Output the (x, y) coordinate of the center of the cell containing the given text.  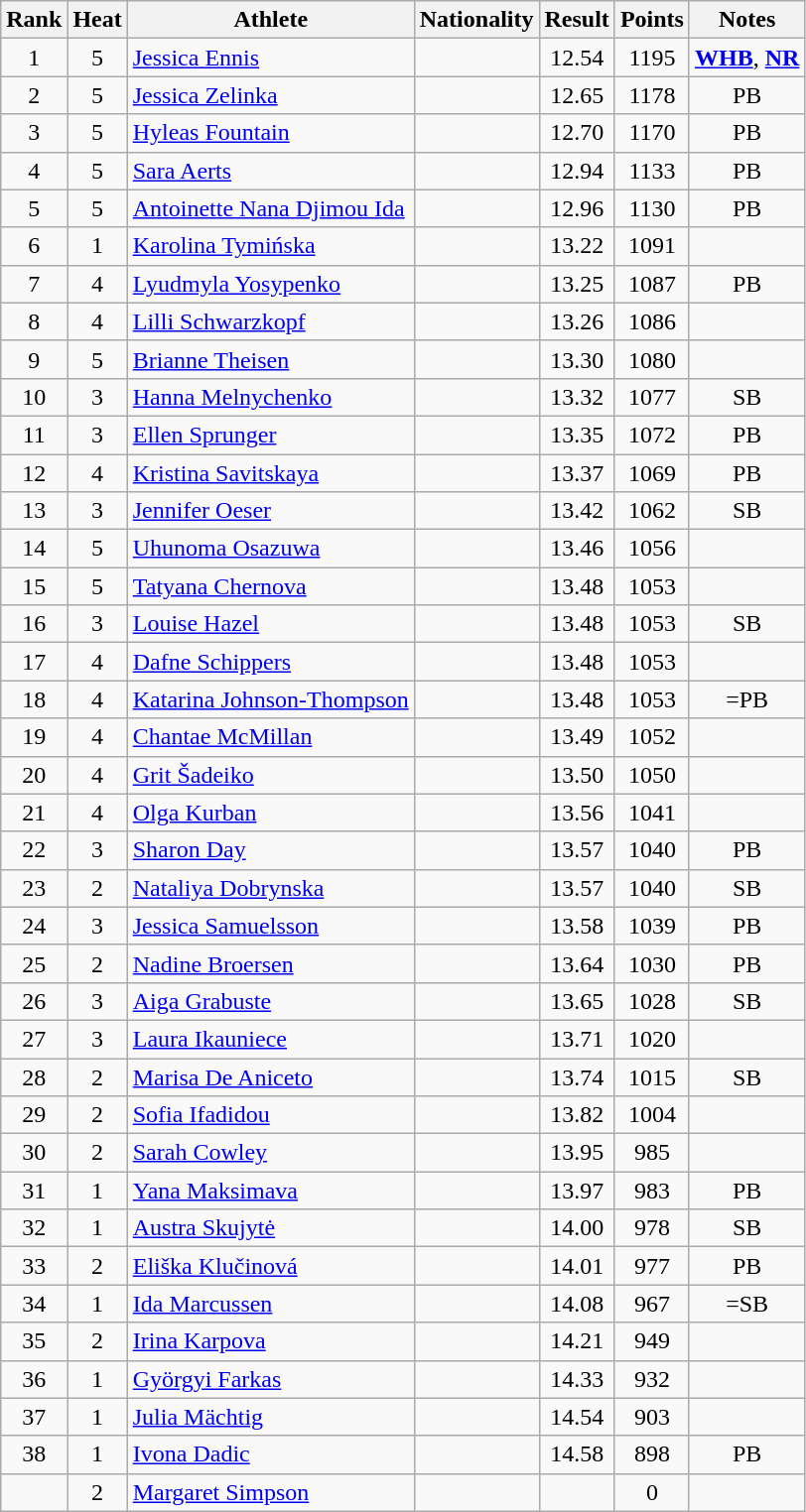
34 (34, 1304)
932 (651, 1379)
903 (651, 1417)
1087 (651, 284)
Brianne Theisen (270, 359)
Austra Skujytė (270, 1228)
Chantae McMillan (270, 737)
12 (34, 473)
13.65 (577, 1001)
1015 (651, 1076)
1077 (651, 397)
37 (34, 1417)
Sharon Day (270, 850)
1062 (651, 511)
36 (34, 1379)
13 (34, 511)
20 (34, 775)
35 (34, 1341)
12.96 (577, 208)
32 (34, 1228)
16 (34, 624)
14.54 (577, 1417)
14.33 (577, 1379)
14 (34, 549)
1178 (651, 95)
38 (34, 1454)
14.08 (577, 1304)
15 (34, 586)
Sarah Cowley (270, 1153)
Hanna Melnychenko (270, 397)
Karolina Tymińska (270, 246)
1004 (651, 1115)
21 (34, 813)
14.58 (577, 1454)
949 (651, 1341)
WHB, NR (746, 58)
13.32 (577, 397)
25 (34, 963)
1056 (651, 549)
13.58 (577, 926)
=SB (746, 1304)
Nadine Broersen (270, 963)
13.56 (577, 813)
Eliška Klučinová (270, 1266)
1130 (651, 208)
29 (34, 1115)
Sofia Ifadidou (270, 1115)
1086 (651, 321)
Laura Ikauniece (270, 1039)
Antoinette Nana Djimou Ida (270, 208)
12.70 (577, 133)
Jessica Ennis (270, 58)
13.82 (577, 1115)
33 (34, 1266)
30 (34, 1153)
Lyudmyla Yosypenko (270, 284)
978 (651, 1228)
Marisa De Aniceto (270, 1076)
13.22 (577, 246)
1072 (651, 435)
13.71 (577, 1039)
1030 (651, 963)
13.74 (577, 1076)
13.30 (577, 359)
Irina Karpova (270, 1341)
12.94 (577, 171)
13.97 (577, 1191)
Györgyi Farkas (270, 1379)
0 (651, 1492)
Ida Marcussen (270, 1304)
12.54 (577, 58)
1170 (651, 133)
Julia Mächtig (270, 1417)
Athlete (270, 20)
6 (34, 246)
14.01 (577, 1266)
Kristina Savitskaya (270, 473)
1041 (651, 813)
18 (34, 699)
26 (34, 1001)
27 (34, 1039)
17 (34, 662)
13.95 (577, 1153)
967 (651, 1304)
983 (651, 1191)
28 (34, 1076)
977 (651, 1266)
13.26 (577, 321)
Louise Hazel (270, 624)
10 (34, 397)
7 (34, 284)
8 (34, 321)
1050 (651, 775)
1080 (651, 359)
Aiga Grabuste (270, 1001)
Grit Šadeiko (270, 775)
1091 (651, 246)
Points (651, 20)
Result (577, 20)
13.64 (577, 963)
Uhunoma Osazuwa (270, 549)
12.65 (577, 95)
1052 (651, 737)
Nationality (476, 20)
Jennifer Oeser (270, 511)
Lilli Schwarzkopf (270, 321)
=PB (746, 699)
Yana Maksimava (270, 1191)
Tatyana Chernova (270, 586)
13.37 (577, 473)
Sara Aerts (270, 171)
Rank (34, 20)
Ivona Dadic (270, 1454)
1020 (651, 1039)
Heat (97, 20)
13.46 (577, 549)
31 (34, 1191)
19 (34, 737)
1195 (651, 58)
Olga Kurban (270, 813)
1069 (651, 473)
23 (34, 888)
Notes (746, 20)
13.50 (577, 775)
898 (651, 1454)
Jessica Samuelsson (270, 926)
13.25 (577, 284)
1028 (651, 1001)
13.35 (577, 435)
13.42 (577, 511)
Katarina Johnson-Thompson (270, 699)
24 (34, 926)
Dafne Schippers (270, 662)
985 (651, 1153)
22 (34, 850)
14.21 (577, 1341)
Hyleas Fountain (270, 133)
1133 (651, 171)
13.49 (577, 737)
11 (34, 435)
14.00 (577, 1228)
9 (34, 359)
Margaret Simpson (270, 1492)
Nataliya Dobrynska (270, 888)
Jessica Zelinka (270, 95)
Ellen Sprunger (270, 435)
1039 (651, 926)
